Scan for the cell matching the given text and deliver its [X, Y] coordinate at center. 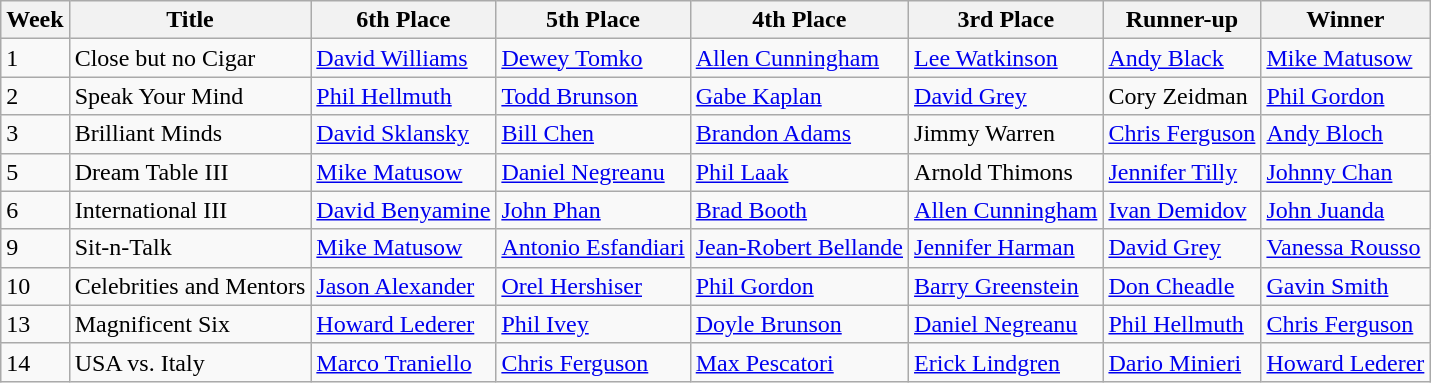
Winner [1346, 20]
International III [190, 210]
Dario Minieri [1182, 362]
Runner-up [1182, 20]
Gavin Smith [1346, 286]
Title [190, 20]
Orel Hershiser [593, 286]
10 [35, 286]
Don Cheadle [1182, 286]
Sit-n-Talk [190, 248]
3rd Place [1006, 20]
Brilliant Minds [190, 134]
Jimmy Warren [1006, 134]
Jean-Robert Bellande [799, 248]
Andy Black [1182, 58]
Jason Alexander [404, 286]
6 [35, 210]
Phil Ivey [593, 324]
14 [35, 362]
Vanessa Rousso [1346, 248]
Gabe Kaplan [799, 96]
David Benyamine [404, 210]
Jennifer Tilly [1182, 172]
3 [35, 134]
John Phan [593, 210]
5 [35, 172]
Andy Bloch [1346, 134]
Bill Chen [593, 134]
Lee Watkinson [1006, 58]
6th Place [404, 20]
Doyle Brunson [799, 324]
Cory Zeidman [1182, 96]
Johnny Chan [1346, 172]
Brandon Adams [799, 134]
Antonio Esfandiari [593, 248]
Dewey Tomko [593, 58]
13 [35, 324]
John Juanda [1346, 210]
Magnificent Six [190, 324]
Max Pescatori [799, 362]
Barry Greenstein [1006, 286]
9 [35, 248]
5th Place [593, 20]
Week [35, 20]
USA vs. Italy [190, 362]
Arnold Thimons [1006, 172]
Celebrities and Mentors [190, 286]
Marco Traniello [404, 362]
Brad Booth [799, 210]
Dream Table III [190, 172]
Close but no Cigar [190, 58]
Jennifer Harman [1006, 248]
Ivan Demidov [1182, 210]
1 [35, 58]
4th Place [799, 20]
Todd Brunson [593, 96]
David Sklansky [404, 134]
2 [35, 96]
Phil Laak [799, 172]
David Williams [404, 58]
Speak Your Mind [190, 96]
Erick Lindgren [1006, 362]
